Search for the cell housing the specified text and yield its [X, Y] center coordinate. 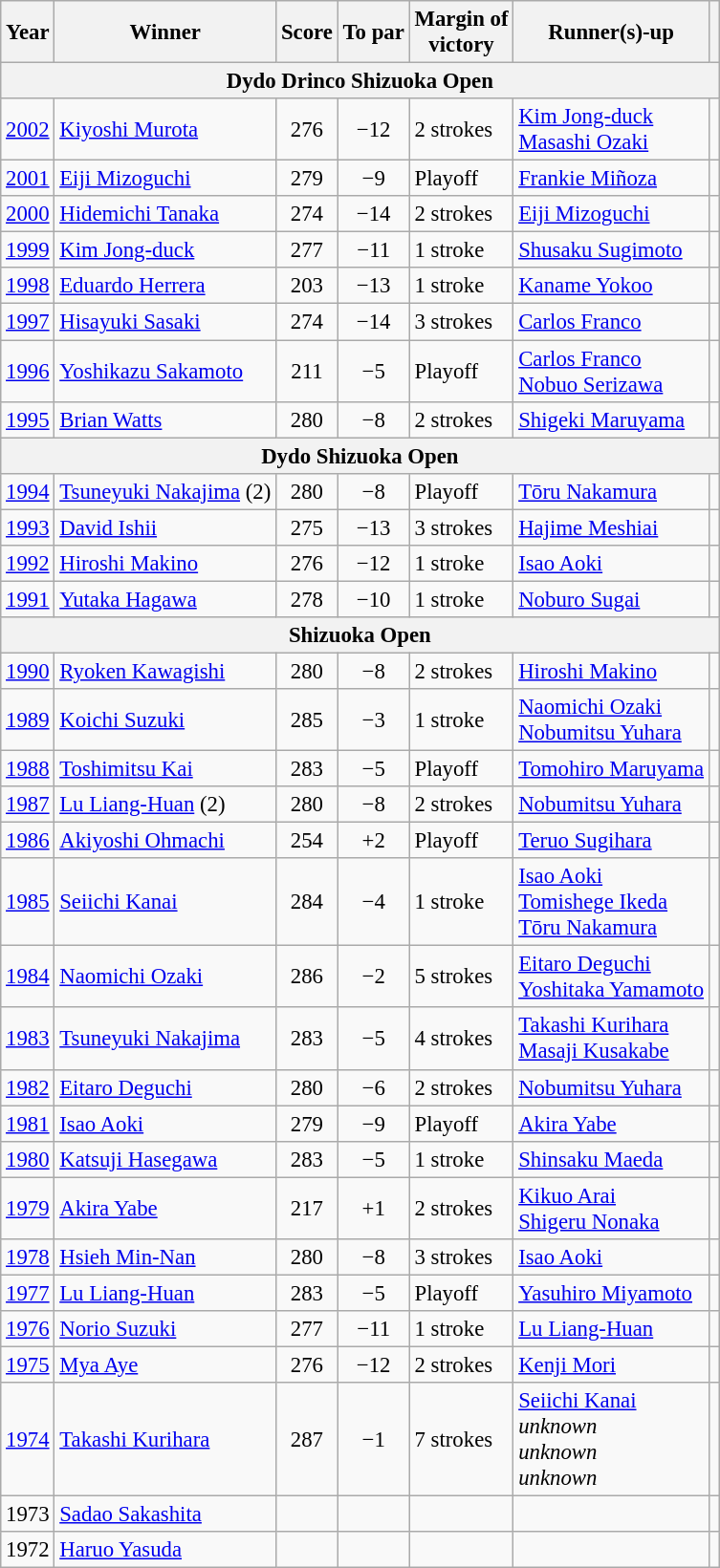
Seiichi Kanai unknown unknown unknown [611, 1439]
1981 [28, 1124]
1983 [28, 1040]
Year [28, 32]
203 [308, 286]
Naomichi Ozaki Nobumitsu Yuhara [611, 720]
Kaname Yokoo [611, 286]
285 [308, 720]
Seiichi Kanai [165, 902]
Hidemichi Tanaka [165, 214]
Lu Liang-Huan (2) [165, 805]
1974 [28, 1439]
Kim Jong-duck Masashi Ozaki [611, 130]
−1 [373, 1439]
1978 [28, 1257]
Carlos Franco Nobuo Serizawa [611, 371]
1973 [28, 1514]
2000 [28, 214]
5 strokes [461, 977]
Runner(s)-up [611, 32]
Carlos Franco [611, 322]
Kiyoshi Murota [165, 130]
Akiyoshi Ohmachi [165, 841]
Kikuo Arai Shigeru Nonaka [611, 1208]
1997 [28, 322]
1993 [28, 527]
Noburo Sugai [611, 599]
217 [308, 1208]
286 [308, 977]
278 [308, 599]
Teruo Sugihara [611, 841]
Yutaka Hagawa [165, 599]
Tōru Nakamura [611, 491]
Katsuji Hasegawa [165, 1159]
211 [308, 371]
Isao Aoki Tomishege Ikeda Tōru Nakamura [611, 902]
1999 [28, 250]
275 [308, 527]
1979 [28, 1208]
−10 [373, 599]
1985 [28, 902]
1989 [28, 720]
Kenji Mori [611, 1364]
Norio Suzuki [165, 1329]
1972 [28, 1550]
7 strokes [461, 1439]
Dydo Drinco Shizuoka Open [360, 81]
4 strokes [461, 1040]
1998 [28, 286]
Eitaro Deguchi Yoshitaka Yamamoto [611, 977]
2002 [28, 130]
1996 [28, 371]
+2 [373, 841]
284 [308, 902]
−4 [373, 902]
To par [373, 32]
Score [308, 32]
1990 [28, 671]
1982 [28, 1087]
Shigeki Maruyama [611, 419]
1995 [28, 419]
Frankie Miñoza [611, 179]
Tsuneyuki Nakajima [165, 1040]
Takashi Kurihara [165, 1439]
1976 [28, 1329]
1987 [28, 805]
Takashi Kurihara Masaji Kusakabe [611, 1040]
Sadao Sakashita [165, 1514]
287 [308, 1439]
Kim Jong-duck [165, 250]
1988 [28, 769]
−2 [373, 977]
Eitaro Deguchi [165, 1087]
Tomohiro Maruyama [611, 769]
1994 [28, 491]
1977 [28, 1293]
254 [308, 841]
Brian Watts [165, 419]
1986 [28, 841]
−3 [373, 720]
1992 [28, 564]
Shizuoka Open [360, 635]
Hajime Meshiai [611, 527]
Hisayuki Sasaki [165, 322]
Margin ofvictory [461, 32]
2001 [28, 179]
Yasuhiro Miyamoto [611, 1293]
Naomichi Ozaki [165, 977]
Hsieh Min-Nan [165, 1257]
David Ishii [165, 527]
Koichi Suzuki [165, 720]
Mya Aye [165, 1364]
Shusaku Sugimoto [611, 250]
Yoshikazu Sakamoto [165, 371]
Haruo Yasuda [165, 1550]
1984 [28, 977]
Toshimitsu Kai [165, 769]
Ryoken Kawagishi [165, 671]
Dydo Shizuoka Open [360, 456]
Eduardo Herrera [165, 286]
Winner [165, 32]
Tsuneyuki Nakajima (2) [165, 491]
−6 [373, 1087]
1975 [28, 1364]
+1 [373, 1208]
Shinsaku Maeda [611, 1159]
1991 [28, 599]
1980 [28, 1159]
